Pinpoint the cell where the given text exists, returning its (x, y) midpoint coordinate. 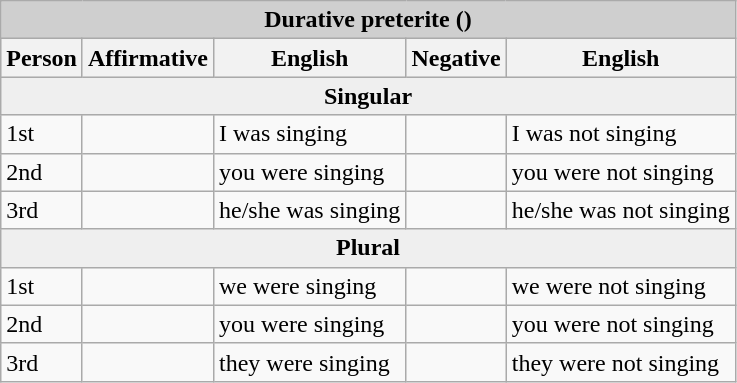
we were singing (309, 286)
Plural (368, 248)
Durative preterite () (368, 20)
they were not singing (620, 362)
Affirmative (148, 58)
I was not singing (620, 134)
Singular (368, 96)
Person (42, 58)
they were singing (309, 362)
we were not singing (620, 286)
Negative (456, 58)
he/she was not singing (620, 210)
I was singing (309, 134)
he/she was singing (309, 210)
